Determine the (X, Y) coordinate at the center of the cell enclosing the given text.  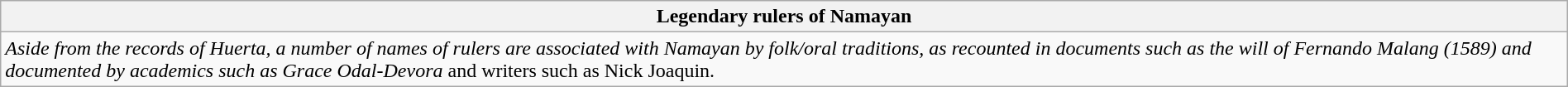
Legendary rulers of Namayan (784, 17)
